Locate the cell with the specified text and output its (x, y) center coordinate. 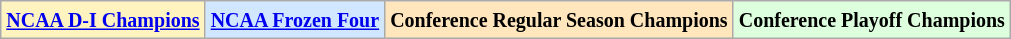
Conference Regular Season Champions (560, 20)
NCAA D-I Champions (103, 20)
Conference Playoff Champions (872, 20)
NCAA Frozen Four (295, 20)
